Locate the cell with the specified text and output its (x, y) center coordinate. 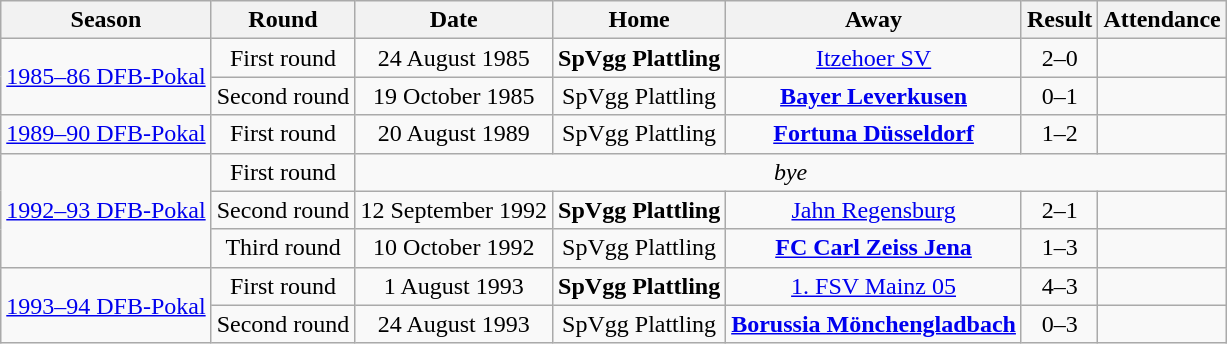
Itzehoer SV (874, 58)
10 October 1992 (454, 248)
0–1 (1059, 96)
2–0 (1059, 58)
Jahn Regensburg (874, 210)
1–3 (1059, 248)
Season (106, 20)
4–3 (1059, 286)
Round (283, 20)
1. FSV Mainz 05 (874, 286)
20 August 1989 (454, 134)
12 September 1992 (454, 210)
Away (874, 20)
1992–93 DFB-Pokal (106, 210)
1 August 1993 (454, 286)
Attendance (1162, 20)
FC Carl Zeiss Jena (874, 248)
Result (1059, 20)
Date (454, 20)
0–3 (1059, 324)
bye (790, 172)
1985–86 DFB-Pokal (106, 77)
Borussia Mönchengladbach (874, 324)
1–2 (1059, 134)
24 August 1993 (454, 324)
Home (640, 20)
Bayer Leverkusen (874, 96)
24 August 1985 (454, 58)
Third round (283, 248)
1993–94 DFB-Pokal (106, 305)
Fortuna Düsseldorf (874, 134)
19 October 1985 (454, 96)
1989–90 DFB-Pokal (106, 134)
2–1 (1059, 210)
